Output the (X, Y) coordinate of the center of the cell containing the given text.  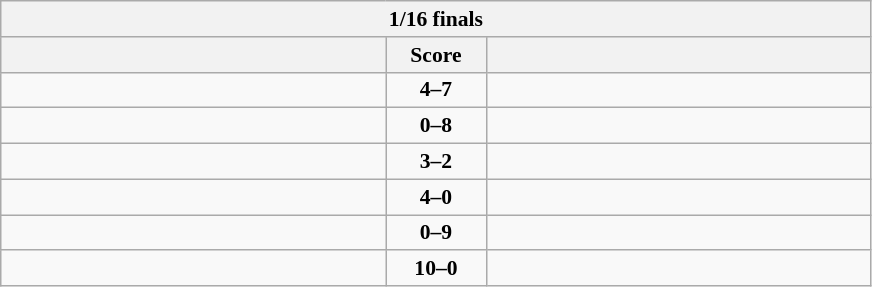
Score (436, 55)
4–0 (436, 197)
3–2 (436, 162)
4–7 (436, 90)
0–9 (436, 233)
1/16 finals (436, 19)
10–0 (436, 269)
0–8 (436, 126)
